Capture the cell that displays the provided text and extract its [X, Y] central coordinate. 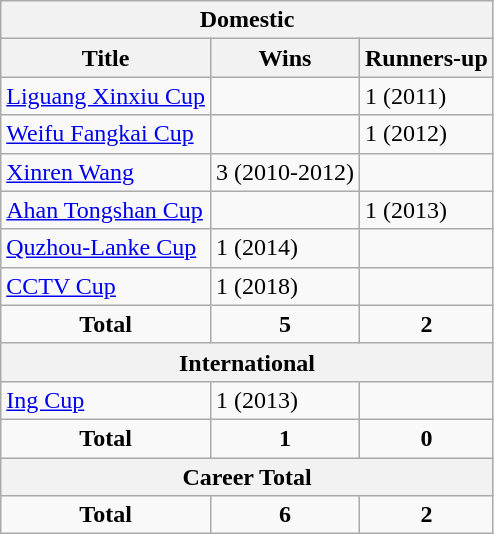
Career Total [248, 477]
Title [106, 58]
Xinren Wang [106, 172]
1 (2011) [427, 96]
1 [284, 438]
Domestic [248, 20]
Quzhou-Lanke Cup [106, 248]
0 [427, 438]
1 (2012) [427, 134]
CCTV Cup [106, 286]
Runners-up [427, 58]
3 (2010-2012) [284, 172]
1 (2018) [284, 286]
Ing Cup [106, 400]
Ahan Tongshan Cup [106, 210]
Weifu Fangkai Cup [106, 134]
International [248, 362]
6 [284, 515]
Liguang Xinxiu Cup [106, 96]
5 [284, 324]
1 (2014) [284, 248]
Wins [284, 58]
